Find where the given text appears and provide that cell's center as [x, y] coordinate. 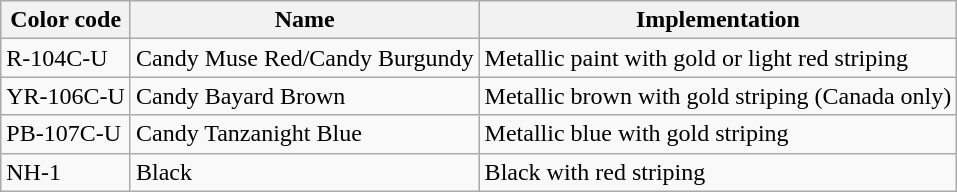
Name [304, 20]
YR-106C-U [66, 96]
Black with red striping [718, 172]
Metallic brown with gold striping (Canada only) [718, 96]
Implementation [718, 20]
Metallic paint with gold or light red striping [718, 58]
Metallic blue with gold striping [718, 134]
Candy Tanzanight Blue [304, 134]
R-104C-U [66, 58]
Color code [66, 20]
Black [304, 172]
PB-107C-U [66, 134]
Candy Muse Red/Candy Burgundy [304, 58]
Candy Bayard Brown [304, 96]
NH-1 [66, 172]
